Determine the (X, Y) coordinate at the center of the cell enclosing the given text.  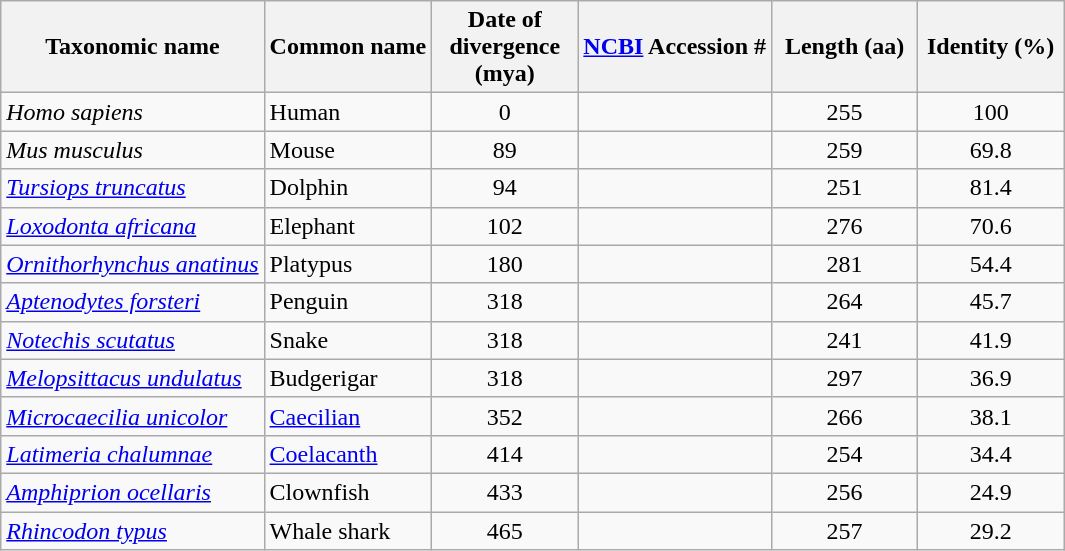
264 (845, 302)
254 (845, 454)
Budgerigar (348, 378)
Human (348, 112)
Homo sapiens (132, 112)
Identity (%) (991, 47)
102 (505, 226)
100 (991, 112)
70.6 (991, 226)
Whale shark (348, 531)
Taxonomic name (132, 47)
Common name (348, 47)
Clownfish (348, 492)
Mus musculus (132, 150)
34.4 (991, 454)
Tursiops truncatus (132, 188)
41.9 (991, 340)
255 (845, 112)
Snake (348, 340)
Date of divergence (mya) (505, 47)
259 (845, 150)
94 (505, 188)
Length (aa) (845, 47)
Coelacanth (348, 454)
0 (505, 112)
276 (845, 226)
29.2 (991, 531)
180 (505, 264)
24.9 (991, 492)
256 (845, 492)
54.4 (991, 264)
Aptenodytes forsteri (132, 302)
Dolphin (348, 188)
Microcaecilia unicolor (132, 416)
251 (845, 188)
241 (845, 340)
Rhincodon typus (132, 531)
Caecilian (348, 416)
Notechis scutatus (132, 340)
38.1 (991, 416)
257 (845, 531)
36.9 (991, 378)
NCBI Accession # (675, 47)
89 (505, 150)
69.8 (991, 150)
297 (845, 378)
Amphiprion ocellaris (132, 492)
Penguin (348, 302)
Ornithorhynchus anatinus (132, 264)
465 (505, 531)
81.4 (991, 188)
Melopsittacus undulatus (132, 378)
Latimeria chalumnae (132, 454)
Elephant (348, 226)
266 (845, 416)
352 (505, 416)
281 (845, 264)
Loxodonta africana (132, 226)
433 (505, 492)
414 (505, 454)
45.7 (991, 302)
Mouse (348, 150)
Platypus (348, 264)
